Provide the [X, Y] coordinate of the cell's center where the given text is located.  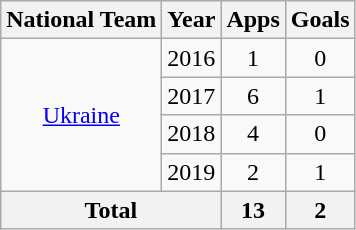
Total [111, 210]
National Team [82, 20]
Ukraine [82, 115]
13 [253, 210]
Apps [253, 20]
2016 [192, 58]
Goals [320, 20]
6 [253, 96]
Year [192, 20]
4 [253, 134]
2019 [192, 172]
2017 [192, 96]
2018 [192, 134]
